Capture the cell that displays the provided text and extract its (x, y) central coordinate. 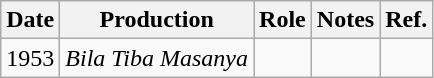
Role (283, 20)
Date (30, 20)
Notes (345, 20)
Bila Tiba Masanya (157, 58)
Ref. (406, 20)
Production (157, 20)
1953 (30, 58)
